Extract the [x, y] coordinate from the center of the cell holding the provided text.  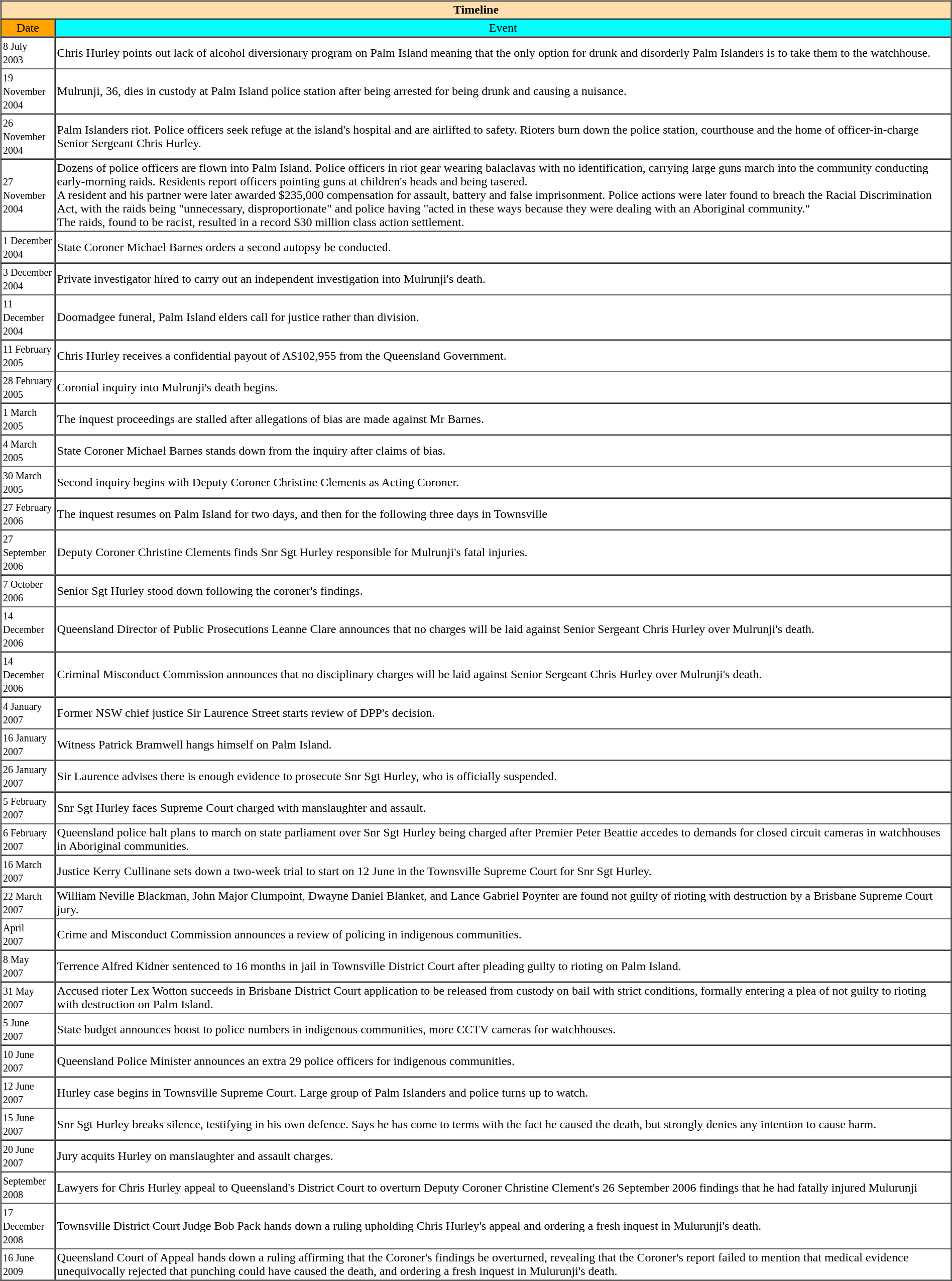
Second inquiry begins with Deputy Coroner Christine Clements as Acting Coroner. [503, 482]
26 November 2004 [28, 136]
Event [503, 28]
Queensland Police Minister announces an extra 29 police officers for indigenous communities. [503, 1061]
Private investigator hired to carry out an independent investigation into Mulrunji's death. [503, 279]
5 February 2007 [28, 808]
3 December 2004 [28, 279]
20 June 2007 [28, 1156]
State Coroner Michael Barnes stands down from the inquiry after claims of bias. [503, 451]
22 March 2007 [28, 903]
27 September 2006 [28, 552]
1 March 2005 [28, 419]
15 June 2007 [28, 1124]
Mulrunji, 36, dies in custody at Palm Island police station after being arrested for being drunk and causing a nuisance. [503, 91]
Timeline [476, 10]
Justice Kerry Cullinane sets down a two-week trial to start on 12 June in the Townsville Supreme Court for Snr Sgt Hurley. [503, 871]
31 May 2007 [28, 998]
10 June 2007 [28, 1061]
12 June 2007 [28, 1093]
26 January 2007 [28, 777]
September 2008 [28, 1188]
Hurley case begins in Townsville Supreme Court. Large group of Palm Islanders and police turns up to watch. [503, 1093]
16 January 2007 [28, 744]
Former NSW chief justice Sir Laurence Street starts review of DPP's decision. [503, 713]
11 December 2004 [28, 317]
Doomadgee funeral, Palm Island elders call for justice rather than division. [503, 317]
The inquest resumes on Palm Island for two days, and then for the following three days in Townsville [503, 514]
16 March 2007 [28, 871]
27 November 2004 [28, 195]
Snr Sgt Hurley faces Supreme Court charged with manslaughter and assault. [503, 808]
5 June 2007 [28, 1030]
Deputy Coroner Christine Clements finds Snr Sgt Hurley responsible for Mulrunji's fatal injuries. [503, 552]
7 October 2006 [28, 591]
4 January 2007 [28, 713]
8 July 2003 [28, 53]
Witness Patrick Bramwell hangs himself on Palm Island. [503, 744]
Townsville District Court Judge Bob Pack hands down a ruling upholding Chris Hurley's appeal and ordering a fresh inquest in Mulurunji's death. [503, 1226]
State Coroner Michael Barnes orders a second autopsy be conducted. [503, 247]
Date [28, 28]
8 May 2007 [28, 967]
Senior Sgt Hurley stood down following the coroner's findings. [503, 591]
28 February 2005 [28, 388]
Sir Laurence advises there is enough evidence to prosecute Snr Sgt Hurley, who is officially suspended. [503, 777]
30 March 2005 [28, 482]
6 February 2007 [28, 840]
27 February 2006 [28, 514]
Jury acquits Hurley on manslaughter and assault charges. [503, 1156]
1 December 2004 [28, 247]
State budget announces boost to police numbers in indigenous communities, more CCTV cameras for watchhouses. [503, 1030]
Crime and Misconduct Commission announces a review of policing in indigenous communities. [503, 934]
Coronial inquiry into Mulrunji's death begins. [503, 388]
The inquest proceedings are stalled after allegations of bias are made against Mr Barnes. [503, 419]
11 February 2005 [28, 356]
17 December 2008 [28, 1226]
19 November 2004 [28, 91]
April 2007 [28, 934]
Chris Hurley receives a confidential payout of A$102,955 from the Queensland Government. [503, 356]
Criminal Misconduct Commission announces that no disciplinary charges will be laid against Senior Sergeant Chris Hurley over Mulrunji's death. [503, 675]
16 June 2009 [28, 1265]
Terrence Alfred Kidner sentenced to 16 months in jail in Townsville District Court after pleading guilty to rioting on Palm Island. [503, 967]
4 March 2005 [28, 451]
